Search for the cell housing the specified text and yield its (x, y) center coordinate. 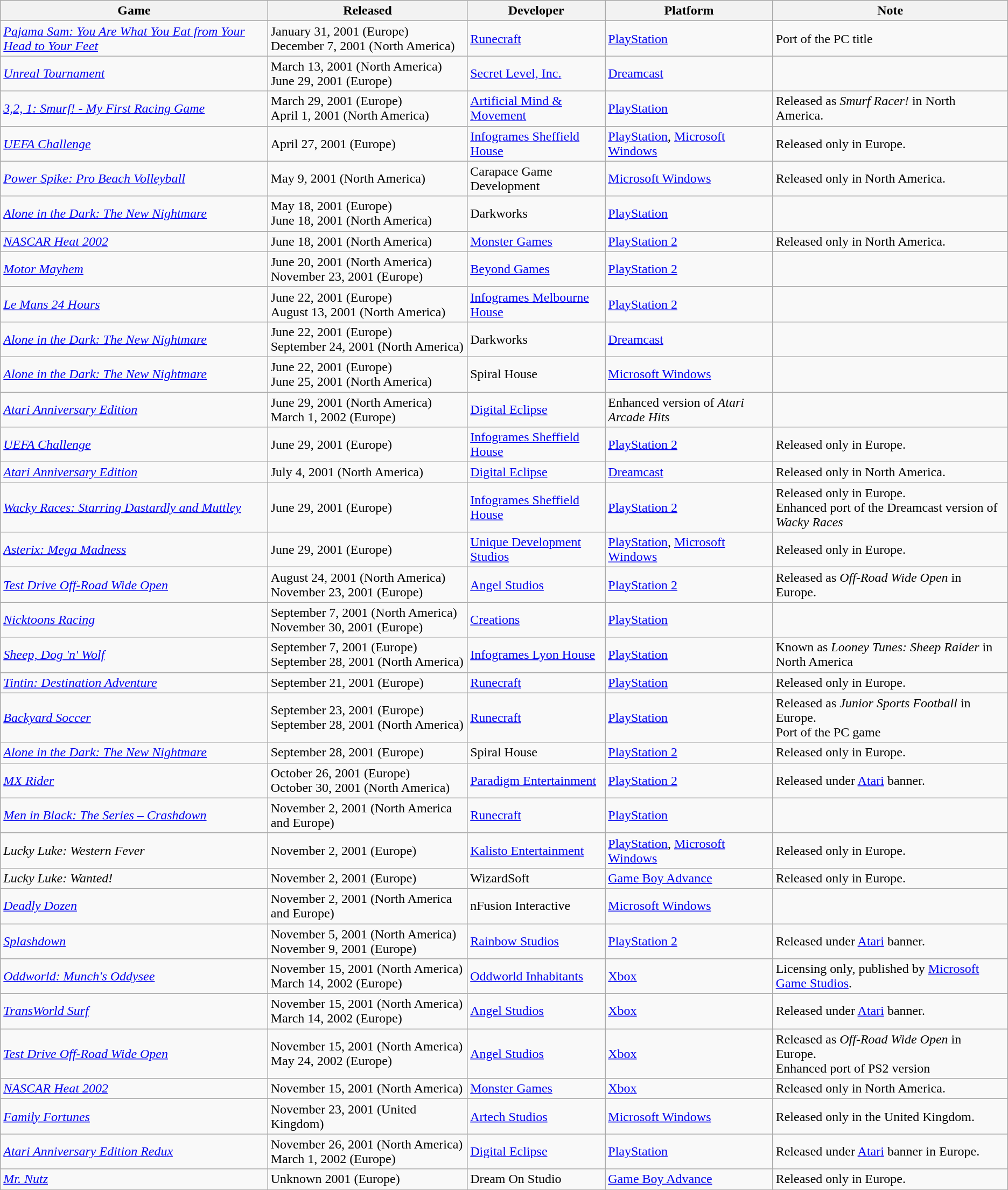
Released under Atari banner in Europe. (890, 1152)
Lucky Luke: Western Fever (134, 850)
January 31, 2001 (Europe)December 7, 2001 (North America) (367, 39)
Infogrames Melbourne House (536, 304)
Platform (689, 11)
September 7, 2001 (Europe)September 28, 2001 (North America) (367, 655)
September 23, 2001 (Europe)September 28, 2001 (North America) (367, 718)
Le Mans 24 Hours (134, 304)
Developer (536, 11)
Tintin: Destination Adventure (134, 683)
June 22, 2001 (Europe)August 13, 2001 (North America) (367, 304)
Dream On Studio (536, 1179)
WizardSoft (536, 878)
March 29, 2001 (Europe)April 1, 2001 (North America) (367, 109)
Paradigm Entertainment (536, 780)
September 7, 2001 (North America)November 30, 2001 (Europe) (367, 620)
3,2, 1: Smurf! - My First Racing Game (134, 109)
Oddworld: Munch's Oddysee (134, 976)
Splashdown (134, 941)
nFusion Interactive (536, 906)
Released as Junior Sports Football in Europe.Port of the PC game (890, 718)
Pajama Sam: You Are What You Eat from Your Head to Your Feet (134, 39)
April 27, 2001 (Europe) (367, 143)
Artificial Mind & Movement (536, 109)
May 18, 2001 (Europe)June 18, 2001 (North America) (367, 213)
September 21, 2001 (Europe) (367, 683)
Released as Off-Road Wide Open in Europe. (890, 585)
Unknown 2001 (Europe) (367, 1179)
Family Fortunes (134, 1116)
Deadly Dozen (134, 906)
Note (890, 11)
Released as Off-Road Wide Open in Europe.Enhanced port of PS2 version (890, 1054)
Lucky Luke: Wanted! (134, 878)
TransWorld Surf (134, 1012)
Motor Mayhem (134, 269)
October 26, 2001 (Europe)October 30, 2001 (North America) (367, 780)
Infogrames Lyon House (536, 655)
Atari Anniversary Edition Redux (134, 1152)
Released only in Europe.Enhanced port of the Dreamcast version of Wacky Races (890, 507)
Secret Level, Inc. (536, 73)
Sheep, Dog 'n' Wolf (134, 655)
Rainbow Studios (536, 941)
June 18, 2001 (North America) (367, 241)
June 29, 2001 (North America)March 1, 2002 (Europe) (367, 409)
November 5, 2001 (North America)November 9, 2001 (Europe) (367, 941)
November 15, 2001 (North America)May 24, 2002 (Europe) (367, 1054)
Nicktoons Racing (134, 620)
May 9, 2001 (North America) (367, 179)
June 22, 2001 (Europe)September 24, 2001 (North America) (367, 339)
Known as Looney Tunes: Sheep Raider in North America (890, 655)
Kalisto Entertainment (536, 850)
September 28, 2001 (Europe) (367, 753)
Creations (536, 620)
Unreal Tournament (134, 73)
March 13, 2001 (North America)June 29, 2001 (Europe) (367, 73)
Carapace Game Development (536, 179)
June 22, 2001 (Europe)June 25, 2001 (North America) (367, 374)
Artech Studios (536, 1116)
MX Rider (134, 780)
November 23, 2001 (United Kingdom) (367, 1116)
Game (134, 11)
July 4, 2001 (North America) (367, 472)
November 15, 2001 (North America) (367, 1089)
Released only in the United Kingdom. (890, 1116)
Mr. Nutz (134, 1179)
Backyard Soccer (134, 718)
Port of the PC title (890, 39)
Licensing only, published by Microsoft Game Studios. (890, 976)
Released as Smurf Racer! in North America. (890, 109)
Men in Black: The Series – Crashdown (134, 816)
Released (367, 11)
Asterix: Mega Madness (134, 549)
Power Spike: Pro Beach Volleyball (134, 179)
Wacky Races: Starring Dastardly and Muttley (134, 507)
Beyond Games (536, 269)
Enhanced version of Atari Arcade Hits (689, 409)
Unique Development Studios (536, 549)
August 24, 2001 (North America)November 23, 2001 (Europe) (367, 585)
November 26, 2001 (North America)March 1, 2002 (Europe) (367, 1152)
June 20, 2001 (North America)November 23, 2001 (Europe) (367, 269)
Oddworld Inhabitants (536, 976)
